Extract the [x, y] coordinate from the center of the cell holding the provided text.  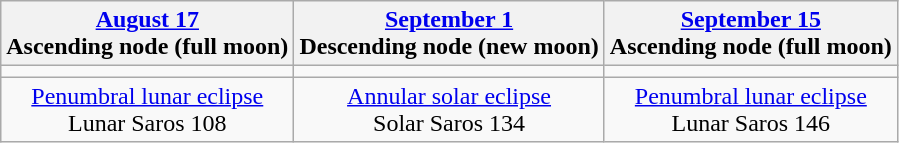
September 15Ascending node (full moon) [750, 34]
August 17Ascending node (full moon) [148, 34]
Annular solar eclipseSolar Saros 134 [449, 110]
Penumbral lunar eclipseLunar Saros 146 [750, 110]
September 1Descending node (new moon) [449, 34]
Penumbral lunar eclipseLunar Saros 108 [148, 110]
